Extract the [X, Y] coordinate from the center of the cell holding the provided text.  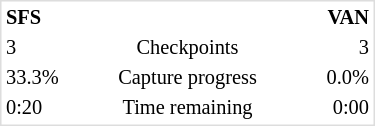
Time remaining [188, 108]
0.0% [325, 78]
Checkpoints [188, 48]
Capture progress [188, 78]
0:00 [325, 108]
VAN [325, 18]
SFS [49, 18]
33.3% [49, 78]
0:20 [49, 108]
